Capture the cell that displays the provided text and extract its (X, Y) central coordinate. 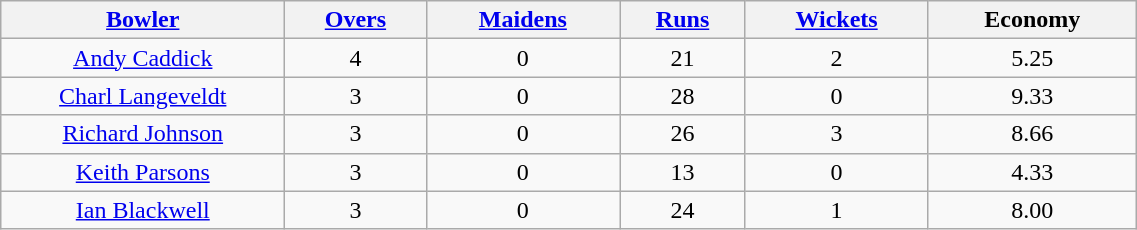
Runs (683, 20)
1 (836, 210)
4.33 (1032, 172)
4 (356, 58)
Keith Parsons (143, 172)
5.25 (1032, 58)
13 (683, 172)
Andy Caddick (143, 58)
24 (683, 210)
Wickets (836, 20)
Maidens (523, 20)
21 (683, 58)
Richard Johnson (143, 134)
9.33 (1032, 96)
28 (683, 96)
Economy (1032, 20)
2 (836, 58)
8.66 (1032, 134)
Overs (356, 20)
Bowler (143, 20)
Charl Langeveldt (143, 96)
8.00 (1032, 210)
26 (683, 134)
Ian Blackwell (143, 210)
